Find where the given text appears and provide that cell's center as [X, Y] coordinate. 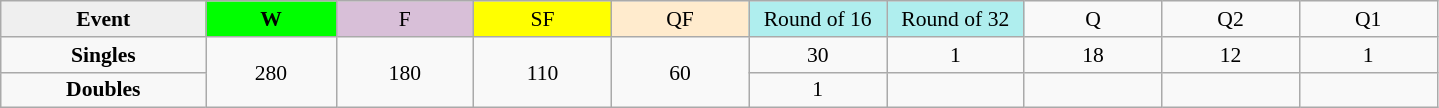
QF [680, 19]
Round of 32 [955, 19]
Q [1093, 19]
Q1 [1368, 19]
110 [543, 72]
280 [271, 72]
W [271, 19]
F [405, 19]
Q2 [1231, 19]
60 [680, 72]
12 [1231, 55]
Round of 16 [818, 19]
Singles [104, 55]
180 [405, 72]
Doubles [104, 90]
30 [818, 55]
SF [543, 19]
Event [104, 19]
18 [1093, 55]
